Extract the (X, Y) coordinate from the center of the cell holding the provided text.  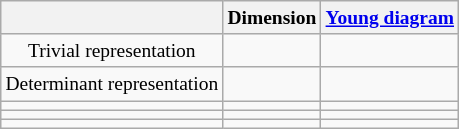
Young diagram (390, 18)
Dimension (272, 18)
Determinant representation (112, 84)
Trivial representation (112, 50)
